Pinpoint the cell where the given text exists, returning its (X, Y) midpoint coordinate. 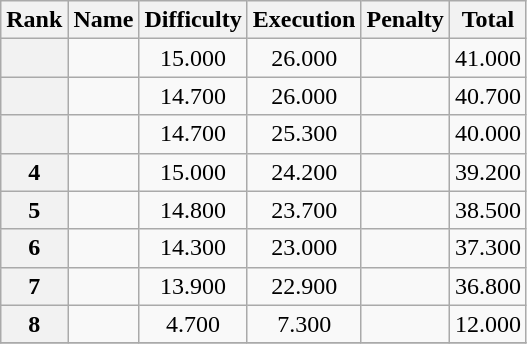
22.900 (304, 286)
37.300 (488, 248)
12.000 (488, 324)
25.300 (304, 134)
24.200 (304, 172)
8 (34, 324)
7.300 (304, 324)
23.700 (304, 210)
13.900 (193, 286)
38.500 (488, 210)
39.200 (488, 172)
4 (34, 172)
23.000 (304, 248)
14.300 (193, 248)
6 (34, 248)
Execution (304, 20)
7 (34, 286)
Name (104, 20)
Total (488, 20)
14.800 (193, 210)
Difficulty (193, 20)
4.700 (193, 324)
40.700 (488, 96)
5 (34, 210)
41.000 (488, 58)
40.000 (488, 134)
36.800 (488, 286)
Penalty (405, 20)
Rank (34, 20)
